Provide the (x, y) coordinate of the cell's center where the given text is located.  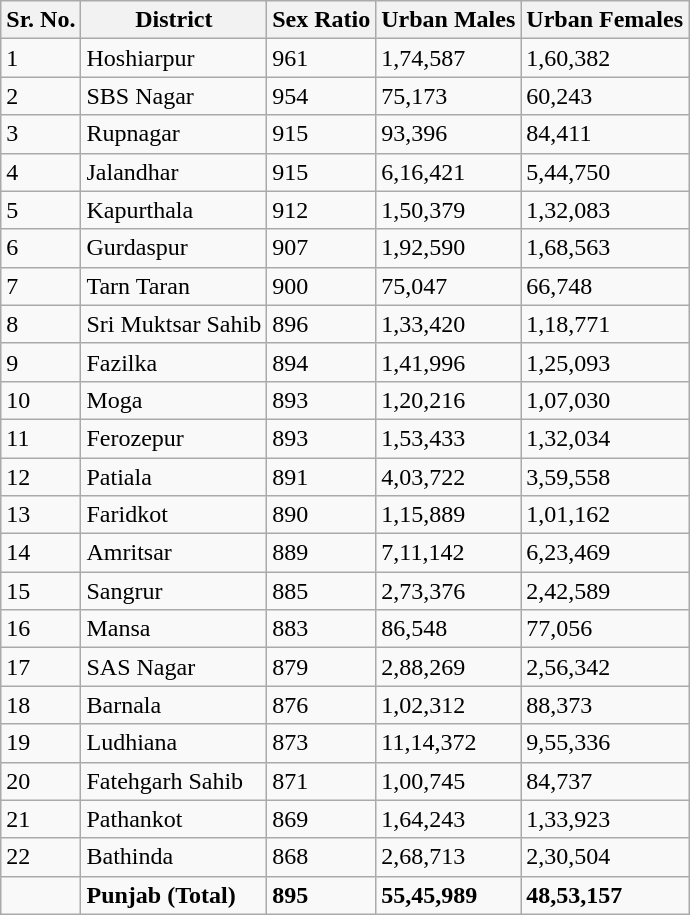
88,373 (605, 705)
17 (41, 667)
9,55,336 (605, 743)
3 (41, 134)
Sangrur (174, 591)
Fatehgarh Sahib (174, 781)
Rupnagar (174, 134)
2,88,269 (448, 667)
895 (322, 895)
SBS Nagar (174, 96)
879 (322, 667)
7 (41, 286)
19 (41, 743)
13 (41, 515)
16 (41, 629)
55,45,989 (448, 895)
1,32,034 (605, 438)
SAS Nagar (174, 667)
Gurdaspur (174, 248)
868 (322, 857)
48,53,157 (605, 895)
1,18,771 (605, 324)
2,68,713 (448, 857)
1,74,587 (448, 58)
20 (41, 781)
2 (41, 96)
Sex Ratio (322, 20)
6 (41, 248)
1,32,083 (605, 210)
885 (322, 591)
Hoshiarpur (174, 58)
12 (41, 477)
1,53,433 (448, 438)
84,737 (605, 781)
1,33,420 (448, 324)
77,056 (605, 629)
21 (41, 819)
889 (322, 553)
14 (41, 553)
Mansa (174, 629)
900 (322, 286)
1,00,745 (448, 781)
Sri Muktsar Sahib (174, 324)
4,03,722 (448, 477)
86,548 (448, 629)
Moga (174, 400)
93,396 (448, 134)
15 (41, 591)
4 (41, 172)
18 (41, 705)
Ludhiana (174, 743)
869 (322, 819)
1,68,563 (605, 248)
912 (322, 210)
Tarn Taran (174, 286)
Faridkot (174, 515)
Urban Males (448, 20)
907 (322, 248)
Amritsar (174, 553)
1,15,889 (448, 515)
873 (322, 743)
1,02,312 (448, 705)
2,56,342 (605, 667)
Jalandhar (174, 172)
1,50,379 (448, 210)
871 (322, 781)
1,41,996 (448, 362)
2,42,589 (605, 591)
Pathankot (174, 819)
Patiala (174, 477)
Fazilka (174, 362)
890 (322, 515)
5,44,750 (605, 172)
5 (41, 210)
Kapurthala (174, 210)
6,23,469 (605, 553)
Urban Females (605, 20)
Sr. No. (41, 20)
8 (41, 324)
1,92,590 (448, 248)
11,14,372 (448, 743)
9 (41, 362)
1,64,243 (448, 819)
60,243 (605, 96)
Barnala (174, 705)
75,047 (448, 286)
District (174, 20)
11 (41, 438)
891 (322, 477)
894 (322, 362)
876 (322, 705)
1,33,923 (605, 819)
1 (41, 58)
961 (322, 58)
22 (41, 857)
1,07,030 (605, 400)
75,173 (448, 96)
84,411 (605, 134)
Bathinda (174, 857)
3,59,558 (605, 477)
6,16,421 (448, 172)
1,25,093 (605, 362)
954 (322, 96)
66,748 (605, 286)
1,01,162 (605, 515)
1,60,382 (605, 58)
10 (41, 400)
2,73,376 (448, 591)
1,20,216 (448, 400)
Punjab (Total) (174, 895)
883 (322, 629)
896 (322, 324)
2,30,504 (605, 857)
Ferozepur (174, 438)
7,11,142 (448, 553)
